Return [X, Y] of the center of cell containing provided text 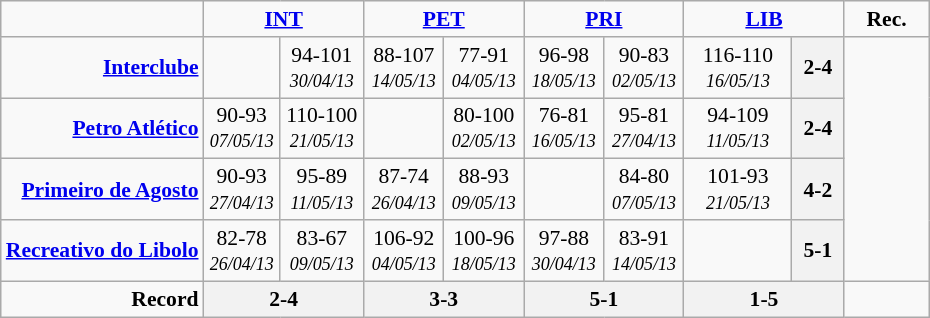
90-9307/05/13 [242, 128]
Record [102, 299]
88-10714/05/13 [404, 68]
4-2 [818, 190]
88-9309/05/13 [484, 190]
Petro Atlético [102, 128]
94-10130/04/13 [322, 68]
100-9618/05/13 [484, 250]
90-9327/04/13 [242, 190]
94-10911/05/13 [738, 128]
101-9321/05/13 [738, 190]
Rec. [886, 19]
Primeiro de Agosto [102, 190]
110-10021/05/13 [322, 128]
87-7426/04/13 [404, 190]
116-11016/05/13 [738, 68]
83-9114/05/13 [644, 250]
106-9204/05/13 [404, 250]
96-9818/05/13 [564, 68]
82-7826/04/13 [242, 250]
Interclube [102, 68]
76-8116/05/13 [564, 128]
83-6709/05/13 [322, 250]
95-8127/04/13 [644, 128]
PET [444, 19]
1-5 [764, 299]
95-8911/05/13 [322, 190]
97-8830/04/13 [564, 250]
PRI [604, 19]
84-8007/05/13 [644, 190]
3-3 [444, 299]
90-8302/05/13 [644, 68]
LIB [764, 19]
INT [284, 19]
Recreativo do Libolo [102, 250]
77-9104/05/13 [484, 68]
80-10002/05/13 [484, 128]
